Pinpoint the cell where the given text exists, returning its (X, Y) midpoint coordinate. 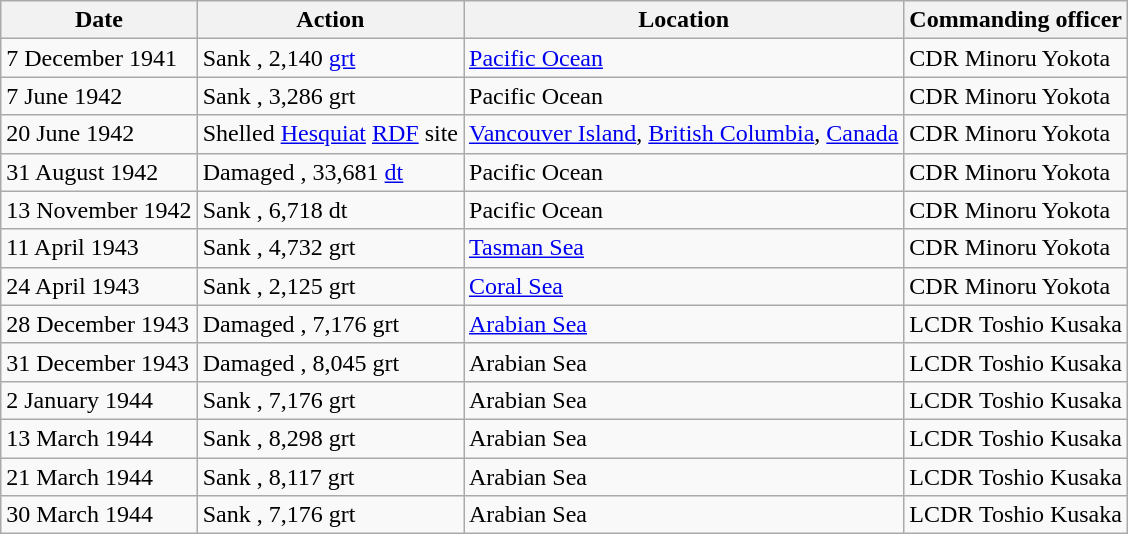
Sank , 2,125 grt (330, 286)
Tasman Sea (684, 248)
Coral Sea (684, 286)
11 April 1943 (99, 248)
28 December 1943 (99, 324)
Damaged , 33,681 dt (330, 172)
7 December 1941 (99, 58)
13 March 1944 (99, 438)
2 January 1944 (99, 400)
Sank , 2,140 grt (330, 58)
Vancouver Island, British Columbia, Canada (684, 134)
Location (684, 20)
13 November 1942 (99, 210)
Action (330, 20)
7 June 1942 (99, 96)
Sank , 3,286 grt (330, 96)
Sank , 6,718 dt (330, 210)
30 March 1944 (99, 515)
24 April 1943 (99, 286)
20 June 1942 (99, 134)
Damaged , 7,176 grt (330, 324)
31 December 1943 (99, 362)
21 March 1944 (99, 477)
31 August 1942 (99, 172)
Date (99, 20)
Sank , 8,117 grt (330, 477)
Sank , 4,732 grt (330, 248)
Damaged , 8,045 grt (330, 362)
Commanding officer (1016, 20)
Sank , 8,298 grt (330, 438)
Shelled Hesquiat RDF site (330, 134)
